Pinpoint the cell where the given text exists, returning its (x, y) midpoint coordinate. 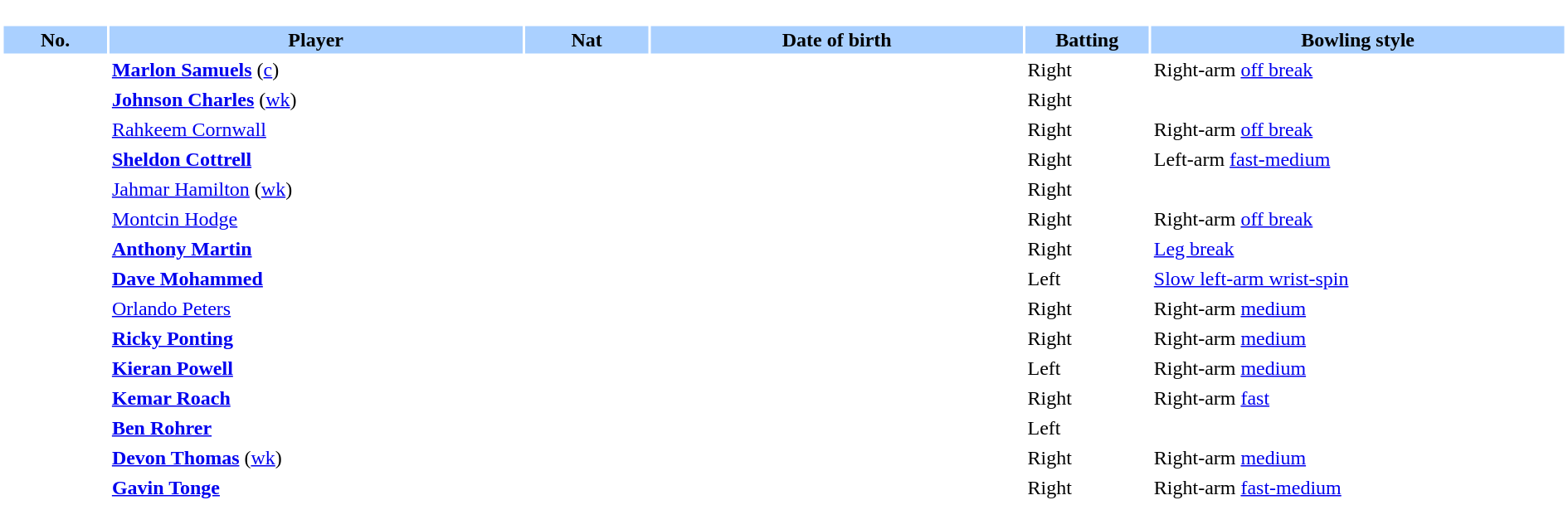
Devon Thomas (wk) (316, 458)
Kieran Powell (316, 368)
Player (316, 40)
Rahkeem Cornwall (316, 129)
Bowling style (1358, 40)
Johnson Charles (wk) (316, 100)
Gavin Tonge (316, 488)
No. (55, 40)
Left-arm fast-medium (1358, 159)
Slow left-arm wrist-spin (1358, 279)
Anthony Martin (316, 249)
Jahmar Hamilton (wk) (316, 189)
Date of birth (837, 40)
Dave Mohammed (316, 279)
Kemar Roach (316, 398)
Nat (586, 40)
Marlon Samuels (c) (316, 70)
Sheldon Cottrell (316, 159)
Batting (1087, 40)
Leg break (1358, 249)
Ricky Ponting (316, 338)
Montcin Hodge (316, 219)
Orlando Peters (316, 308)
Ben Rohrer (316, 428)
Right-arm fast (1358, 398)
Right-arm fast-medium (1358, 488)
